Find where the given text appears and provide that cell's center as (X, Y) coordinate. 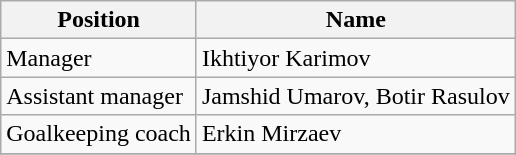
Manager (99, 58)
Erkin Mirzaev (356, 134)
Jamshid Umarov, Botir Rasulov (356, 96)
Position (99, 20)
Assistant manager (99, 96)
Goalkeeping coach (99, 134)
Name (356, 20)
Ikhtiyor Karimov (356, 58)
